Pinpoint the cell where the given text exists, returning its (x, y) midpoint coordinate. 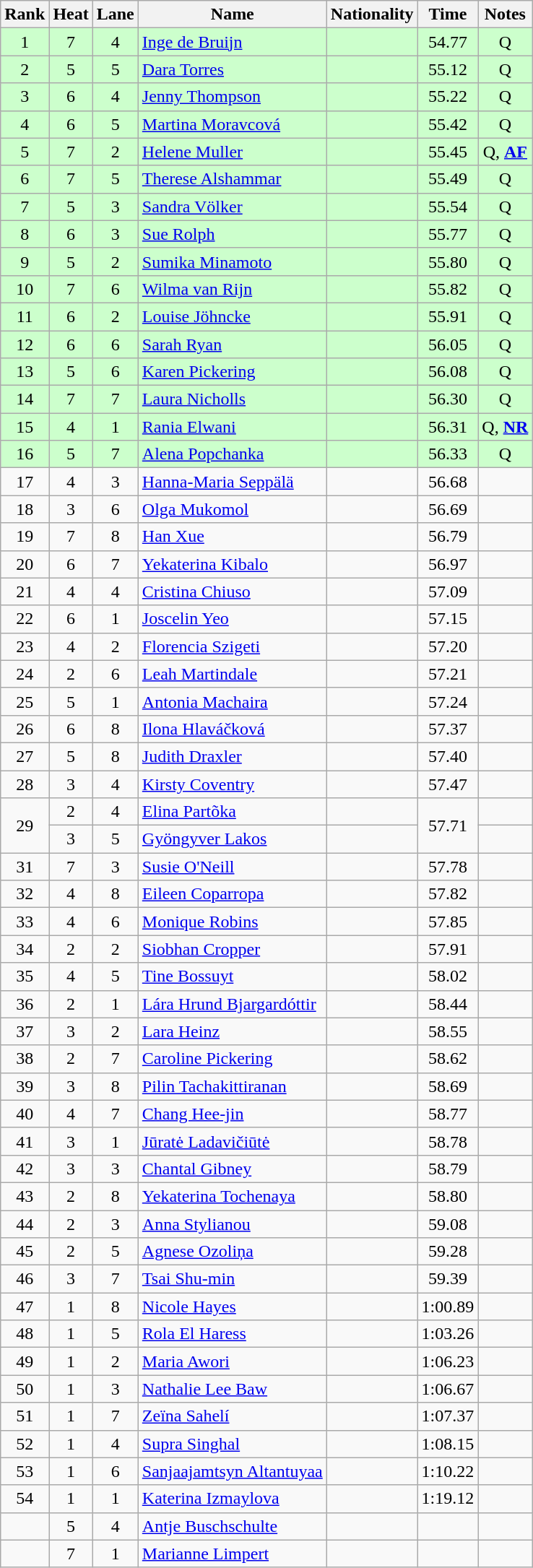
57.09 (448, 592)
Q, AF (506, 152)
Chantal Gibney (233, 1169)
13 (25, 372)
Yekaterina Kibalo (233, 564)
55.42 (448, 124)
Martina Moravcová (233, 124)
57.47 (448, 784)
Nathalie Lee Baw (233, 1389)
55.91 (448, 316)
54 (25, 1499)
Eileen Coparropa (233, 894)
Florencia Szigeti (233, 646)
Q, NR (506, 427)
34 (25, 949)
Rola El Haress (233, 1334)
Sue Rolph (233, 234)
19 (25, 537)
23 (25, 646)
Siobhan Cropper (233, 949)
55.49 (448, 179)
Sandra Völker (233, 207)
15 (25, 427)
57.37 (448, 729)
55.22 (448, 97)
56.79 (448, 537)
56.05 (448, 345)
47 (25, 1307)
58.55 (448, 1031)
58.79 (448, 1169)
56.30 (448, 399)
Hanna-Maria Seppälä (233, 482)
55.80 (448, 261)
Nicole Hayes (233, 1307)
Antonia Machaira (233, 701)
24 (25, 674)
42 (25, 1169)
Jenny Thompson (233, 97)
54.77 (448, 42)
Dara Torres (233, 69)
Ilona Hlaváčková (233, 729)
Maria Awori (233, 1361)
57.78 (448, 867)
Katerina Izmaylova (233, 1499)
Elina Partõka (233, 812)
50 (25, 1389)
55.77 (448, 234)
58.77 (448, 1114)
55.82 (448, 289)
36 (25, 1004)
Notes (506, 14)
55.45 (448, 152)
57.82 (448, 894)
46 (25, 1279)
Supra Singhal (233, 1444)
20 (25, 564)
51 (25, 1416)
27 (25, 756)
22 (25, 619)
37 (25, 1031)
Cristina Chiuso (233, 592)
43 (25, 1196)
18 (25, 509)
56.97 (448, 564)
Leah Martindale (233, 674)
31 (25, 867)
11 (25, 316)
10 (25, 289)
59.28 (448, 1252)
Olga Mukomol (233, 509)
58.62 (448, 1059)
40 (25, 1114)
Alena Popchanka (233, 454)
39 (25, 1086)
21 (25, 592)
55.12 (448, 69)
Antje Buschschulte (233, 1526)
32 (25, 894)
Gyöngyver Lakos (233, 839)
Lára Hrund Bjargardóttir (233, 1004)
14 (25, 399)
28 (25, 784)
Inge de Bruijn (233, 42)
44 (25, 1224)
33 (25, 922)
1:08.15 (448, 1444)
26 (25, 729)
55.54 (448, 207)
Wilma van Rijn (233, 289)
Chang Hee-jin (233, 1114)
1:19.12 (448, 1499)
Sarah Ryan (233, 345)
Tsai Shu-min (233, 1279)
58.69 (448, 1086)
57.40 (448, 756)
Susie O'Neill (233, 867)
Rank (25, 14)
53 (25, 1471)
35 (25, 976)
12 (25, 345)
Marianne Limpert (233, 1554)
Joscelin Yeo (233, 619)
Judith Draxler (233, 756)
25 (25, 701)
Zeïna Sahelí (233, 1416)
57.71 (448, 826)
Han Xue (233, 537)
57.85 (448, 922)
Helene Muller (233, 152)
59.39 (448, 1279)
1:06.67 (448, 1389)
Rania Elwani (233, 427)
Sumika Minamoto (233, 261)
56.69 (448, 509)
Tine Bossuyt (233, 976)
Kirsty Coventry (233, 784)
45 (25, 1252)
59.08 (448, 1224)
57.21 (448, 674)
Lane (116, 14)
Karen Pickering (233, 372)
Monique Robins (233, 922)
1:06.23 (448, 1361)
Nationality (372, 14)
56.33 (448, 454)
1:00.89 (448, 1307)
57.24 (448, 701)
Sanjaajamtsyn Altantuyaa (233, 1471)
58.44 (448, 1004)
56.08 (448, 372)
52 (25, 1444)
Heat (71, 14)
17 (25, 482)
Yekaterina Tochenaya (233, 1196)
56.31 (448, 427)
Time (448, 14)
Laura Nicholls (233, 399)
16 (25, 454)
1:10.22 (448, 1471)
58.80 (448, 1196)
49 (25, 1361)
29 (25, 826)
Agnese Ozoliņa (233, 1252)
38 (25, 1059)
41 (25, 1141)
Anna Stylianou (233, 1224)
1:07.37 (448, 1416)
Louise Jöhncke (233, 316)
48 (25, 1334)
Jūratė Ladavičiūtė (233, 1141)
Caroline Pickering (233, 1059)
1:03.26 (448, 1334)
Lara Heinz (233, 1031)
57.91 (448, 949)
Therese Alshammar (233, 179)
56.68 (448, 482)
9 (25, 261)
Name (233, 14)
58.02 (448, 976)
57.15 (448, 619)
Pilin Tachakittiranan (233, 1086)
57.20 (448, 646)
58.78 (448, 1141)
